For the text-containing cell, return its midpoint in [x, y] coordinate format. 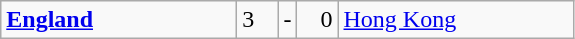
- [288, 20]
0 [318, 20]
Hong Kong [456, 20]
England [119, 20]
3 [258, 20]
